Search for the cell housing the specified text and yield its [x, y] center coordinate. 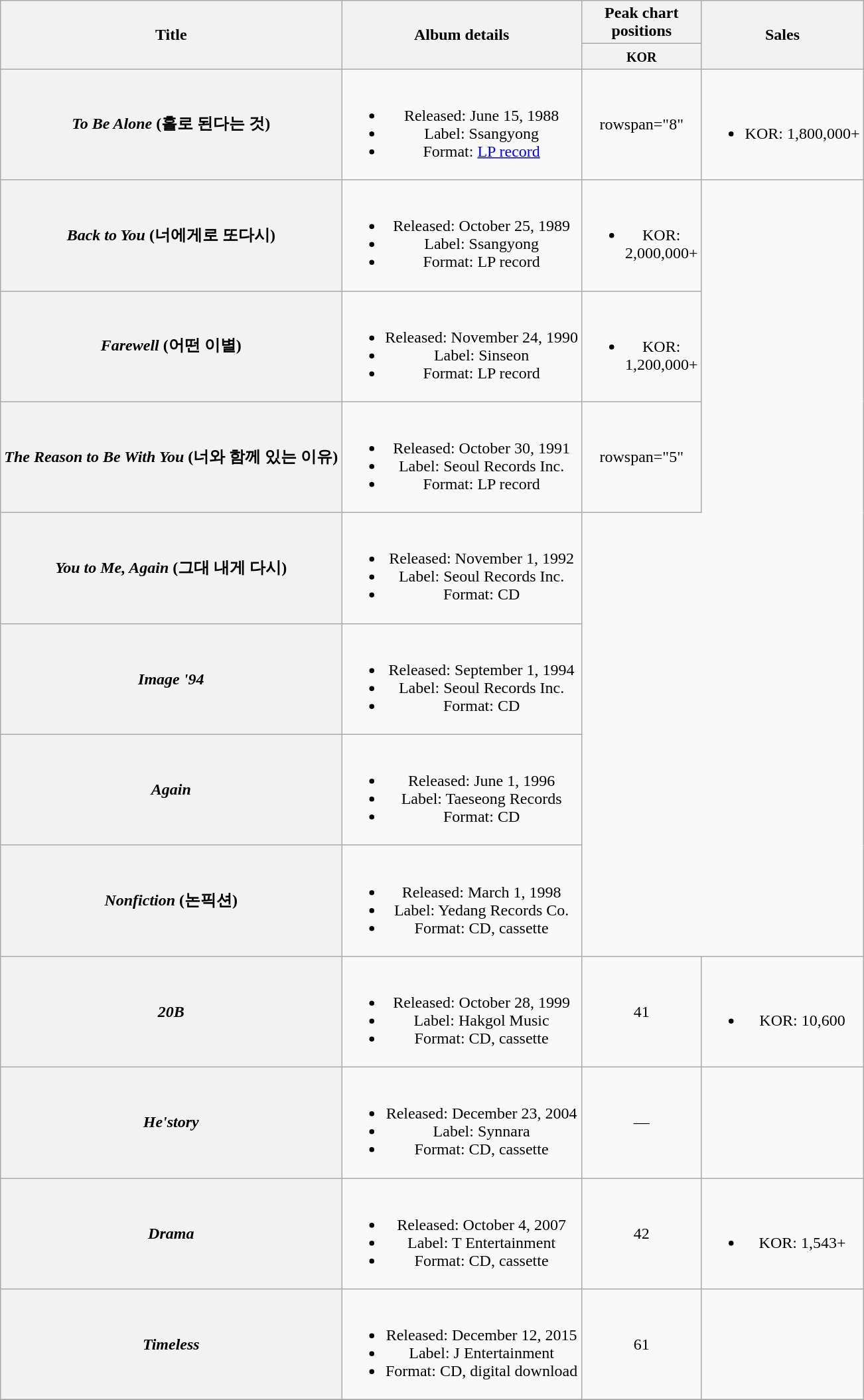
rowspan="8" [641, 125]
KOR: 1,543+ [782, 1233]
KOR: 1,200,000+ [641, 347]
Released: October 25, 1989Label: SsangyongFormat: LP record [462, 235]
Released: December 12, 2015Label: J EntertainmentFormat: CD, digital download [462, 1345]
Again [171, 790]
Title [171, 35]
Image '94 [171, 678]
KOR: 10,600 [782, 1012]
The Reason to Be With You (너와 함께 있는 이유) [171, 457]
Released: November 1, 1992Label: Seoul Records Inc.Format: CD [462, 568]
Released: December 23, 2004Label: SynnaraFormat: CD, cassette [462, 1122]
Released: June 15, 1988Label: SsangyongFormat: LP record [462, 125]
Sales [782, 35]
Released: October 30, 1991Label: Seoul Records Inc.Format: LP record [462, 457]
Album details [462, 35]
You to Me, Again (그대 내게 다시) [171, 568]
Released: September 1, 1994Label: Seoul Records Inc.Format: CD [462, 678]
Timeless [171, 1345]
Released: March 1, 1998Label: Yedang Records Co.Format: CD, cassette [462, 900]
Released: November 24, 1990Label: SinseonFormat: LP record [462, 347]
Released: October 4, 2007Label: T EntertainmentFormat: CD, cassette [462, 1233]
KOR: 2,000,000+ [641, 235]
KOR: 1,800,000+ [782, 125]
KOR [641, 56]
61 [641, 1345]
42 [641, 1233]
Back to You (너에게로 또다시) [171, 235]
Farewell (어떤 이별) [171, 347]
20B [171, 1012]
rowspan="5" [641, 457]
Released: June 1, 1996Label: Taeseong RecordsFormat: CD [462, 790]
Peak chart positions [641, 23]
41 [641, 1012]
Released: October 28, 1999Label: Hakgol MusicFormat: CD, cassette [462, 1012]
He'story [171, 1122]
Nonfiction (논픽션) [171, 900]
Drama [171, 1233]
To Be Alone (홀로 된다는 것) [171, 125]
— [641, 1122]
